Locate the cell with the specified text and output its (X, Y) center coordinate. 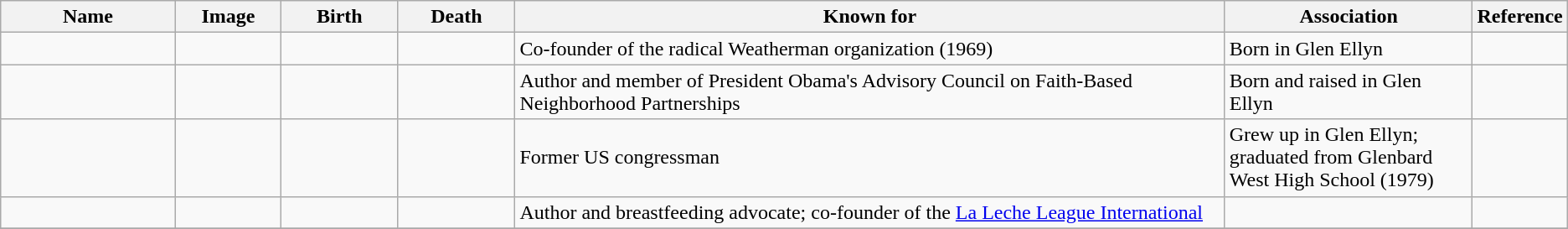
Reference (1519, 17)
Association (1349, 17)
Author and breastfeeding advocate; co-founder of the La Leche League International (869, 212)
Death (456, 17)
Image (228, 17)
Name (88, 17)
Birth (340, 17)
Grew up in Glen Ellyn; graduated from Glenbard West High School (1979) (1349, 158)
Born and raised in Glen Ellyn (1349, 92)
Born in Glen Ellyn (1349, 49)
Former US congressman (869, 158)
Co-founder of the radical Weatherman organization (1969) (869, 49)
Known for (869, 17)
Author and member of President Obama's Advisory Council on Faith-Based Neighborhood Partnerships (869, 92)
